From the cell containing the given text, extract its center point as (X, Y) coordinate. 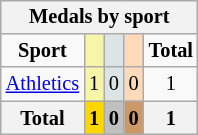
Sport (42, 51)
Medals by sport (100, 17)
Athletics (42, 84)
